Find where the given text appears and provide that cell's center as (X, Y) coordinate. 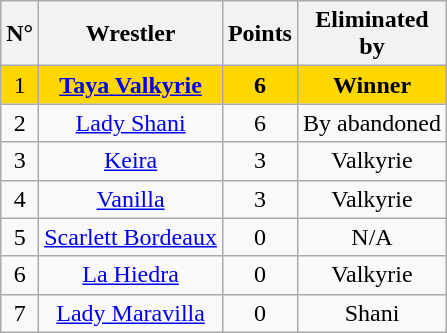
Eliminatedby (372, 34)
5 (20, 237)
By abandoned (372, 123)
Points (260, 34)
Taya Valkyrie (131, 85)
7 (20, 313)
Keira (131, 161)
Scarlett Bordeaux (131, 237)
Wrestler (131, 34)
Lady Shani (131, 123)
N° (20, 34)
2 (20, 123)
La Hiedra (131, 275)
Shani (372, 313)
4 (20, 199)
1 (20, 85)
Winner (372, 85)
Vanilla (131, 199)
N/A (372, 237)
Lady Maravilla (131, 313)
